Detect which cell encompasses the target text, then output its (X, Y) center coordinate. 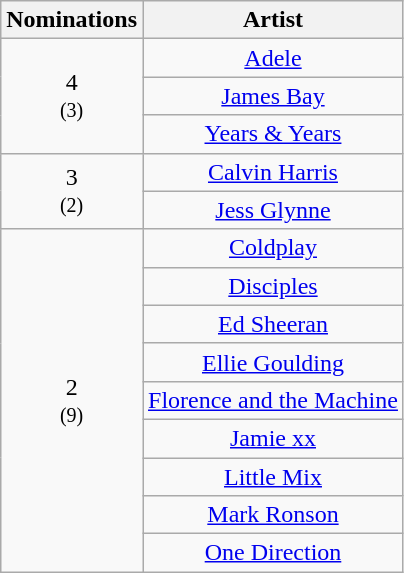
Coldplay (272, 248)
Florence and the Machine (272, 400)
Adele (272, 58)
Disciples (272, 286)
One Direction (272, 553)
Years & Years (272, 134)
Calvin Harris (272, 172)
Mark Ronson (272, 515)
2(9) (72, 400)
Nominations (72, 20)
4(3) (72, 96)
Little Mix (272, 477)
Ellie Goulding (272, 362)
3(2) (72, 191)
Jess Glynne (272, 210)
Jamie xx (272, 438)
Artist (272, 20)
James Bay (272, 96)
Ed Sheeran (272, 324)
